Scan for the cell matching the given text and deliver its (X, Y) coordinate at center. 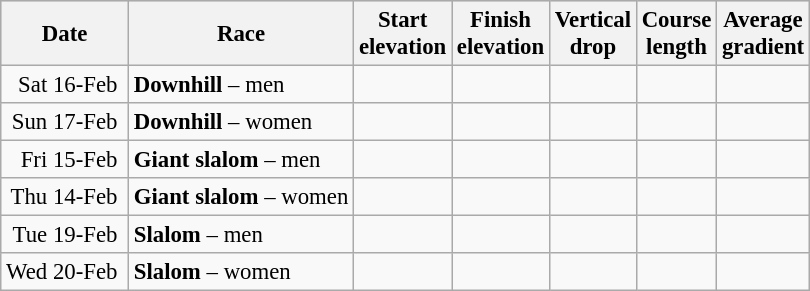
Giant slalom – women (240, 197)
Downhill – women (240, 122)
Sun 17-Feb (65, 122)
Sat 16-Feb (65, 85)
Startelevation (403, 34)
Tue 19-Feb (65, 235)
Downhill – men (240, 85)
Giant slalom – men (240, 160)
Verticaldrop (592, 34)
Race (240, 34)
Averagegradient (764, 34)
Date (65, 34)
Courselength (676, 34)
Thu 14-Feb (65, 197)
Slalom – men (240, 235)
Fri 15-Feb (65, 160)
Finishelevation (501, 34)
